Provide the (x, y) coordinate of the cell's center where the given text is located.  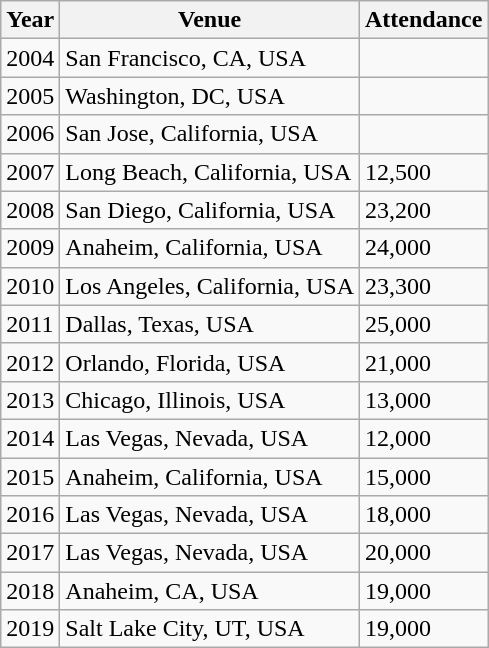
25,000 (424, 324)
13,000 (424, 400)
23,300 (424, 286)
San Jose, California, USA (210, 134)
Dallas, Texas, USA (210, 324)
Anaheim, CA, USA (210, 591)
2012 (30, 362)
Chicago, Illinois, USA (210, 400)
2011 (30, 324)
Attendance (424, 20)
Long Beach, California, USA (210, 172)
2013 (30, 400)
Washington, DC, USA (210, 96)
2017 (30, 553)
2005 (30, 96)
Orlando, Florida, USA (210, 362)
12,000 (424, 438)
2015 (30, 477)
Venue (210, 20)
2004 (30, 58)
2006 (30, 134)
2009 (30, 248)
Year (30, 20)
San Francisco, CA, USA (210, 58)
15,000 (424, 477)
2010 (30, 286)
24,000 (424, 248)
Salt Lake City, UT, USA (210, 629)
2016 (30, 515)
12,500 (424, 172)
2008 (30, 210)
Los Angeles, California, USA (210, 286)
2007 (30, 172)
2019 (30, 629)
San Diego, California, USA (210, 210)
20,000 (424, 553)
2018 (30, 591)
23,200 (424, 210)
2014 (30, 438)
21,000 (424, 362)
18,000 (424, 515)
